Return the (x, y) coordinate for the center point of the cell that contains the specified text.  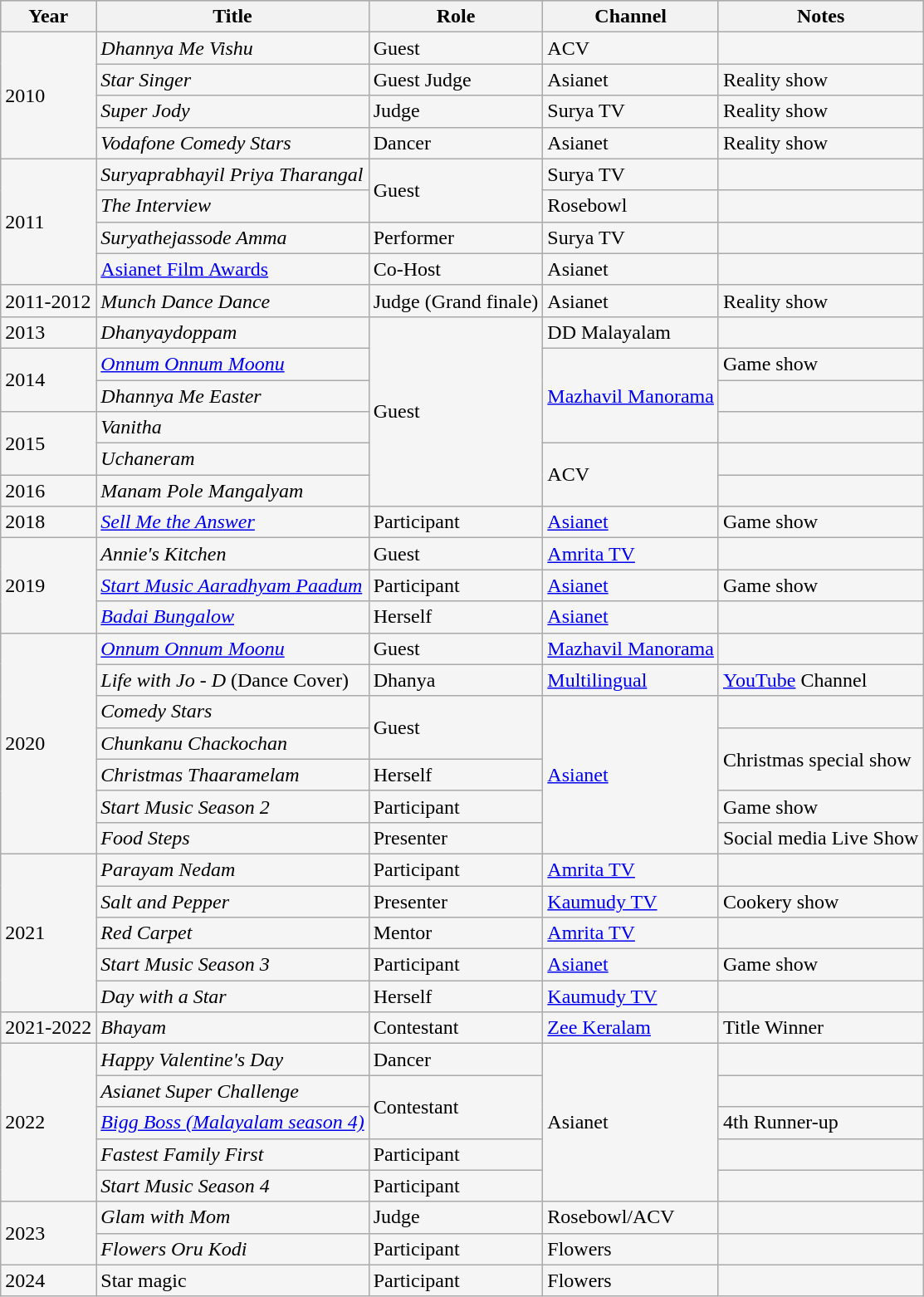
Role (456, 17)
2015 (48, 443)
2016 (48, 491)
Start Music Aaradhyam Paadum (232, 585)
Start Music Season 3 (232, 965)
Sell Me the Answer (232, 522)
Title (232, 17)
Co-Host (456, 269)
Happy Valentine's Day (232, 1060)
Multilingual (631, 680)
Bigg Boss (Malayalam season 4) (232, 1123)
Asianet Super Challenge (232, 1091)
2014 (48, 379)
4th Runner-up (820, 1123)
Suryathejassode Amma (232, 237)
Star Singer (232, 80)
Parayam Nedam (232, 869)
2013 (48, 332)
Manam Pole Mangalyam (232, 491)
Red Carpet (232, 933)
Mentor (456, 933)
2011 (48, 222)
2023 (48, 1233)
Title Winner (820, 1028)
2010 (48, 95)
Flowers Oru Kodi (232, 1249)
Dhanya (456, 680)
Annie's Kitchen (232, 554)
Fastest Family First (232, 1154)
Rosebowl/ACV (631, 1217)
Social media Live Show (820, 838)
Performer (456, 237)
Badai Bungalow (232, 617)
Super Jody (232, 111)
YouTube Channel (820, 680)
Life with Jo - D (Dance Cover) (232, 680)
Suryaprabhayil Priya Tharangal (232, 174)
DD Malayalam (631, 332)
Christmas special show (820, 759)
Cookery show (820, 901)
Vanitha (232, 428)
Day with a Star (232, 996)
Chunkanu Chackochan (232, 743)
Asianet Film Awards (232, 269)
Rosebowl (631, 206)
Channel (631, 17)
Vodafone Comedy Stars (232, 143)
Start Music Season 4 (232, 1186)
Star magic (232, 1280)
Dhannya Me Vishu (232, 48)
Glam with Mom (232, 1217)
Start Music Season 2 (232, 806)
Comedy Stars (232, 712)
Judge (Grand finale) (456, 301)
Year (48, 17)
Guest Judge (456, 80)
Christmas Thaaramelam (232, 775)
Food Steps (232, 838)
2021-2022 (48, 1028)
Notes (820, 17)
2020 (48, 743)
The Interview (232, 206)
Bhayam (232, 1028)
2018 (48, 522)
Uchaneram (232, 459)
Salt and Pepper (232, 901)
2011-2012 (48, 301)
Zee Keralam (631, 1028)
Dhannya Me Easter (232, 396)
2021 (48, 932)
2019 (48, 585)
Munch Dance Dance (232, 301)
2024 (48, 1280)
2022 (48, 1123)
Dhanyaydoppam (232, 332)
